Search for the cell housing the specified text and yield its (X, Y) center coordinate. 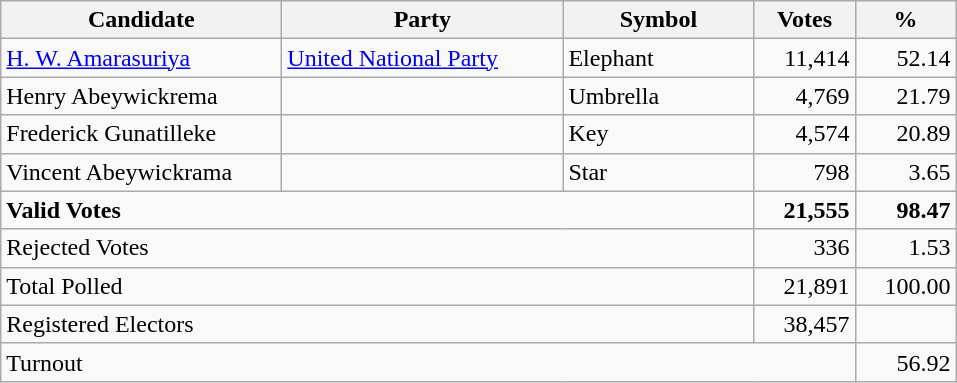
Elephant (658, 58)
% (906, 20)
20.89 (906, 134)
Turnout (428, 362)
Star (658, 172)
4,769 (804, 96)
Party (422, 20)
Key (658, 134)
Frederick Gunatilleke (142, 134)
Candidate (142, 20)
H. W. Amarasuriya (142, 58)
Valid Votes (378, 210)
Symbol (658, 20)
1.53 (906, 248)
Vincent Abeywickrama (142, 172)
21,891 (804, 286)
11,414 (804, 58)
Rejected Votes (378, 248)
100.00 (906, 286)
98.47 (906, 210)
4,574 (804, 134)
Registered Electors (378, 324)
United National Party (422, 58)
38,457 (804, 324)
Umbrella (658, 96)
Total Polled (378, 286)
21,555 (804, 210)
Votes (804, 20)
798 (804, 172)
21.79 (906, 96)
Henry Abeywickrema (142, 96)
56.92 (906, 362)
336 (804, 248)
52.14 (906, 58)
3.65 (906, 172)
